Detect which cell encompasses the target text, then output its (X, Y) center coordinate. 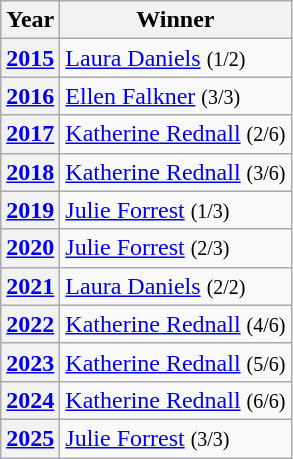
Katherine Rednall (4/6) (176, 324)
2015 (30, 58)
2022 (30, 324)
2024 (30, 400)
Katherine Rednall (6/6) (176, 400)
2023 (30, 362)
Julie Forrest (3/3) (176, 438)
Julie Forrest (2/3) (176, 248)
Katherine Rednall (5/6) (176, 362)
2020 (30, 248)
Katherine Rednall (2/6) (176, 134)
Laura Daniels (1/2) (176, 58)
2025 (30, 438)
2017 (30, 134)
Ellen Falkner (3/3) (176, 96)
Year (30, 20)
Julie Forrest (1/3) (176, 210)
Katherine Rednall (3/6) (176, 172)
Winner (176, 20)
2018 (30, 172)
Laura Daniels (2/2) (176, 286)
2019 (30, 210)
2021 (30, 286)
2016 (30, 96)
